Locate the cell with the specified text and output its (x, y) center coordinate. 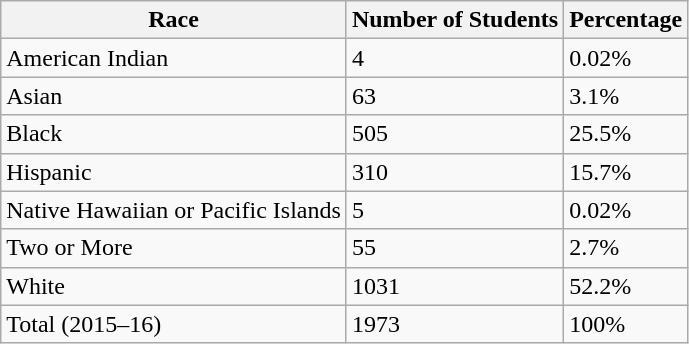
Race (174, 20)
310 (454, 172)
3.1% (626, 96)
15.7% (626, 172)
Percentage (626, 20)
505 (454, 134)
52.2% (626, 286)
1031 (454, 286)
Number of Students (454, 20)
100% (626, 324)
63 (454, 96)
American Indian (174, 58)
55 (454, 248)
1973 (454, 324)
4 (454, 58)
Native Hawaiian or Pacific Islands (174, 210)
Asian (174, 96)
Total (2015–16) (174, 324)
White (174, 286)
Hispanic (174, 172)
2.7% (626, 248)
Black (174, 134)
25.5% (626, 134)
Two or More (174, 248)
5 (454, 210)
